Output the [x, y] coordinate of the center of the cell containing the given text.  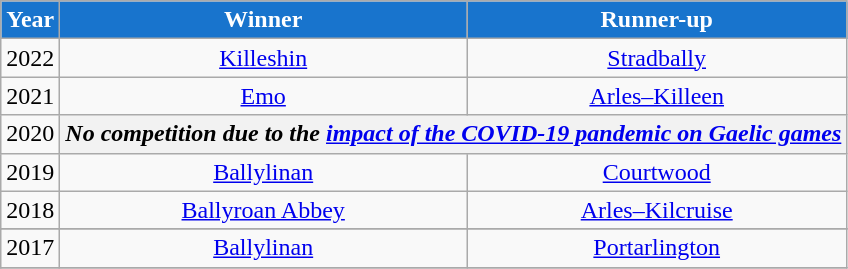
Stradbally [657, 58]
Arles–Killeen [657, 96]
Runner-up [657, 20]
Killeshin [264, 58]
Portarlington [657, 248]
Arles–Kilcruise [657, 210]
Ballyroan Abbey [264, 210]
2022 [30, 58]
Courtwood [657, 172]
2019 [30, 172]
Winner [264, 20]
Emo [264, 96]
2021 [30, 96]
Year [30, 20]
2018 [30, 210]
2017 [30, 248]
No competition due to the impact of the COVID-19 pandemic on Gaelic games [454, 134]
2020 [30, 134]
